Scan for the cell matching the given text and deliver its (X, Y) coordinate at center. 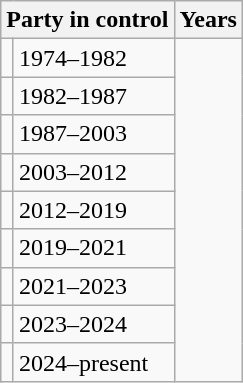
2019–2021 (94, 248)
Party in control (88, 20)
2023–2024 (94, 324)
Years (208, 20)
2012–2019 (94, 210)
2021–2023 (94, 286)
1982–1987 (94, 96)
1974–1982 (94, 58)
2003–2012 (94, 172)
1987–2003 (94, 134)
2024–present (94, 362)
